Output the [x, y] coordinate of the center of the cell containing the given text.  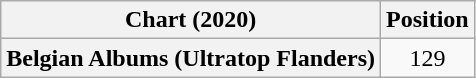
129 [428, 58]
Belgian Albums (Ultratop Flanders) [191, 58]
Position [428, 20]
Chart (2020) [191, 20]
